Detect which cell encompasses the target text, then output its [x, y] center coordinate. 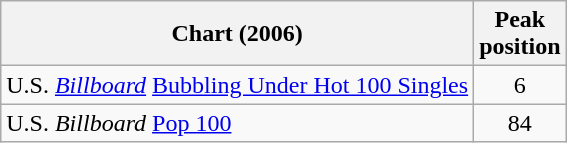
U.S. Billboard Pop 100 [238, 123]
Peakposition [520, 34]
84 [520, 123]
6 [520, 85]
Chart (2006) [238, 34]
U.S. Billboard Bubbling Under Hot 100 Singles [238, 85]
